Find where the given text appears and provide that cell's center as (X, Y) coordinate. 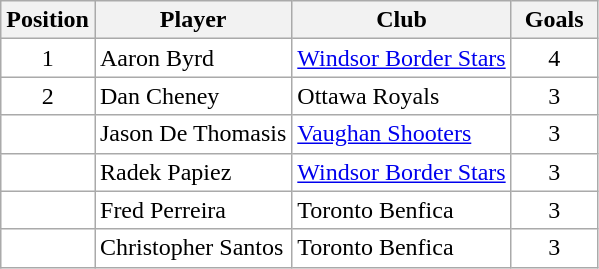
1 (48, 58)
Fred Perreira (192, 210)
Aaron Byrd (192, 58)
Player (192, 20)
Christopher Santos (192, 248)
Vaughan Shooters (402, 134)
Jason De Thomasis (192, 134)
Radek Papiez (192, 172)
Position (48, 20)
Goals (554, 20)
2 (48, 96)
Ottawa Royals (402, 96)
Dan Cheney (192, 96)
Club (402, 20)
4 (554, 58)
